Identify which cell holds the provided text, then report its (x, y) central coordinate. 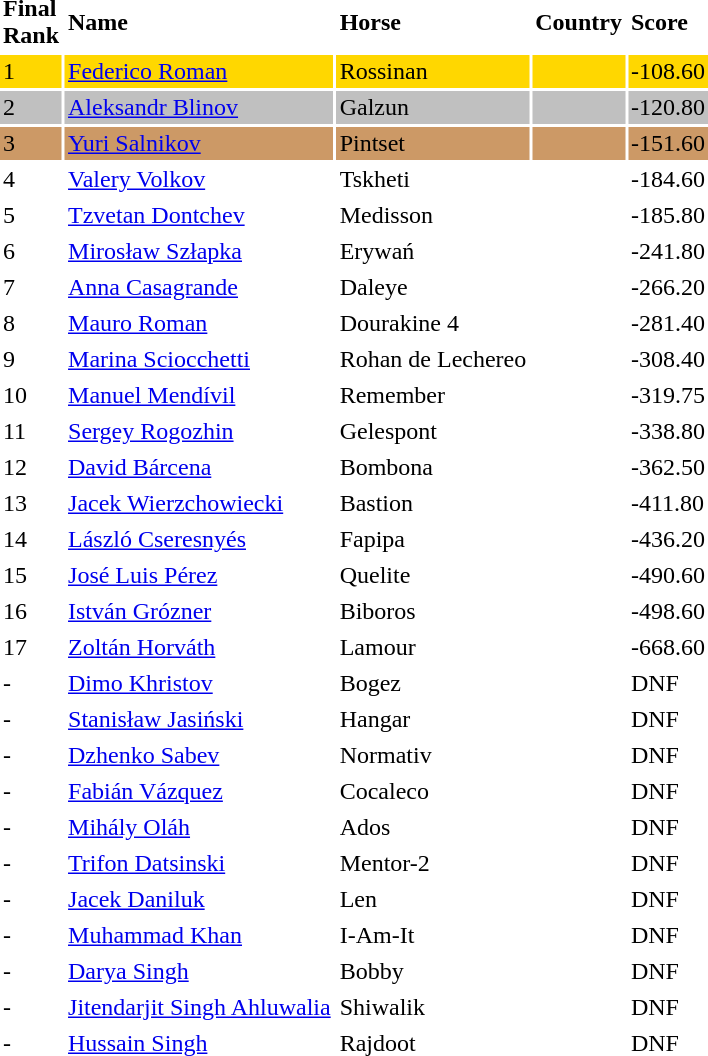
-184.60 (668, 180)
Rohan de Lechereo (434, 360)
16 (31, 612)
-120.80 (668, 108)
5 (31, 216)
Bastion (434, 504)
Federico Roman (200, 72)
-490.60 (668, 576)
Zoltán Horváth (200, 648)
-185.80 (668, 216)
Daleye (434, 288)
Dzhenko Sabev (200, 756)
-411.80 (668, 504)
Mihály Oláh (200, 828)
Anna Casagrande (200, 288)
Mentor-2 (434, 864)
2 (31, 108)
László Cseresnyés (200, 540)
Mauro Roman (200, 324)
Lamour (434, 648)
-151.60 (668, 144)
Stanisław Jasiński (200, 720)
Yuri Salnikov (200, 144)
István Grózner (200, 612)
-362.50 (668, 468)
David Bárcena (200, 468)
Bombona (434, 468)
8 (31, 324)
12 (31, 468)
Pintset (434, 144)
Fapipa (434, 540)
11 (31, 432)
Normativ (434, 756)
17 (31, 648)
Ados (434, 828)
Aleksandr Blinov (200, 108)
-241.80 (668, 252)
10 (31, 396)
Tskheti (434, 180)
Dimo Khristov (200, 684)
Galzun (434, 108)
Manuel Mendívil (200, 396)
-266.20 (668, 288)
-338.80 (668, 432)
Jitendarjit Singh Ahluwalia (200, 1008)
I-Am-It (434, 936)
Tzvetan Dontchev (200, 216)
Jacek Wierzchowiecki (200, 504)
Muhammad Khan (200, 936)
-436.20 (668, 540)
Fabián Vázquez (200, 792)
Sergey Rogozhin (200, 432)
Gelespont (434, 432)
7 (31, 288)
Rossinan (434, 72)
Valery Volkov (200, 180)
-668.60 (668, 648)
Remember (434, 396)
Quelite (434, 576)
Erywań (434, 252)
15 (31, 576)
Cocaleco (434, 792)
Darya Singh (200, 972)
Bogez (434, 684)
-308.40 (668, 360)
4 (31, 180)
Biboros (434, 612)
Trifon Datsinski (200, 864)
6 (31, 252)
-319.75 (668, 396)
Len (434, 900)
Marina Sciocchetti (200, 360)
-108.60 (668, 72)
9 (31, 360)
Medisson (434, 216)
José Luis Pérez (200, 576)
3 (31, 144)
Dourakine 4 (434, 324)
Mirosław Szłapka (200, 252)
-498.60 (668, 612)
Jacek Daniluk (200, 900)
-281.40 (668, 324)
Hangar (434, 720)
1 (31, 72)
Bobby (434, 972)
Shiwalik (434, 1008)
14 (31, 540)
13 (31, 504)
